Detect which cell encompasses the target text, then output its [x, y] center coordinate. 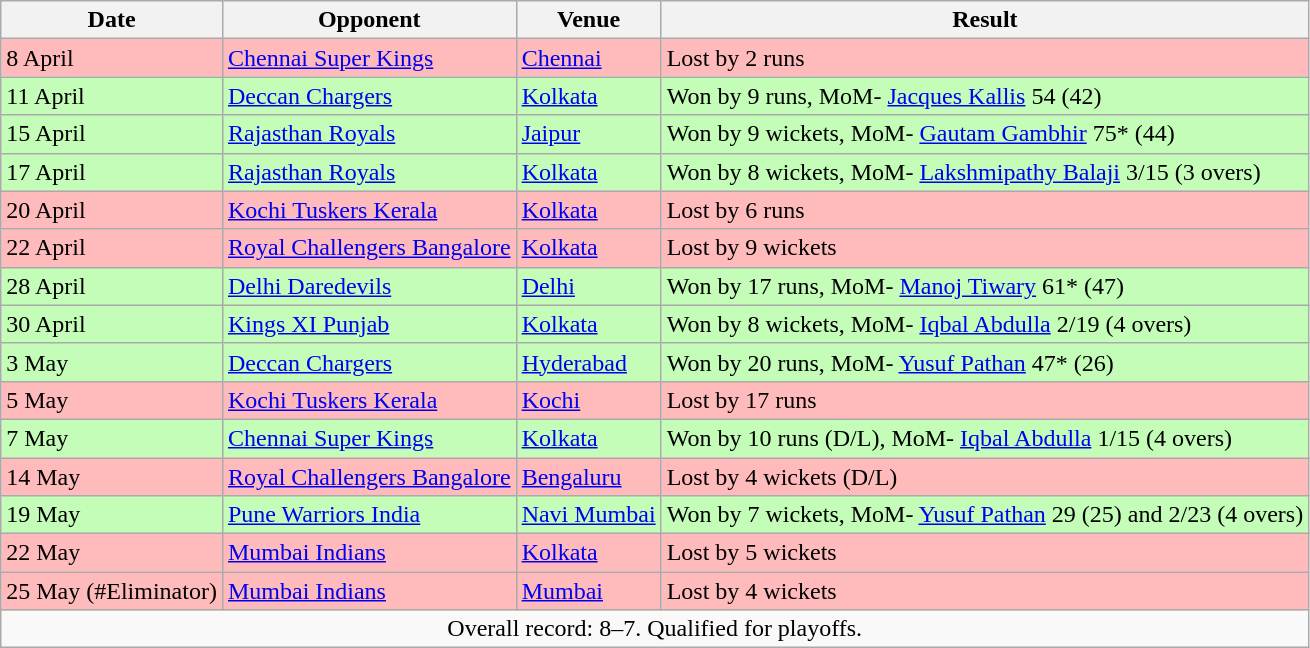
Kochi [588, 400]
5 May [112, 400]
Won by 20 runs, MoM- Yusuf Pathan 47* (26) [985, 362]
Lost by 4 wickets [985, 591]
7 May [112, 438]
Jaipur [588, 134]
20 April [112, 210]
11 April [112, 96]
Won by 8 wickets, MoM- Iqbal Abdulla 2/19 (4 overs) [985, 324]
Lost by 17 runs [985, 400]
25 May (#Eliminator) [112, 591]
Lost by 6 runs [985, 210]
Won by 10 runs (D/L), MoM- Iqbal Abdulla 1/15 (4 overs) [985, 438]
Won by 9 runs, MoM- Jacques Kallis 54 (42) [985, 96]
Kings XI Punjab [369, 324]
17 April [112, 172]
Won by 9 wickets, MoM- Gautam Gambhir 75* (44) [985, 134]
Date [112, 20]
22 May [112, 553]
Won by 8 wickets, MoM- Lakshmipathy Balaji 3/15 (3 overs) [985, 172]
30 April [112, 324]
Delhi [588, 286]
28 April [112, 286]
Hyderabad [588, 362]
Bengaluru [588, 477]
Venue [588, 20]
8 April [112, 58]
14 May [112, 477]
Navi Mumbai [588, 515]
Lost by 2 runs [985, 58]
Delhi Daredevils [369, 286]
Opponent [369, 20]
Overall record: 8–7. Qualified for playoffs. [655, 629]
22 April [112, 248]
15 April [112, 134]
Result [985, 20]
Won by 17 runs, MoM- Manoj Tiwary 61* (47) [985, 286]
19 May [112, 515]
Won by 7 wickets, MoM- Yusuf Pathan 29 (25) and 2/23 (4 overs) [985, 515]
Lost by 5 wickets [985, 553]
Mumbai [588, 591]
Lost by 9 wickets [985, 248]
Pune Warriors India [369, 515]
Chennai [588, 58]
3 May [112, 362]
Lost by 4 wickets (D/L) [985, 477]
